Find where the given text appears and provide that cell's center as (x, y) coordinate. 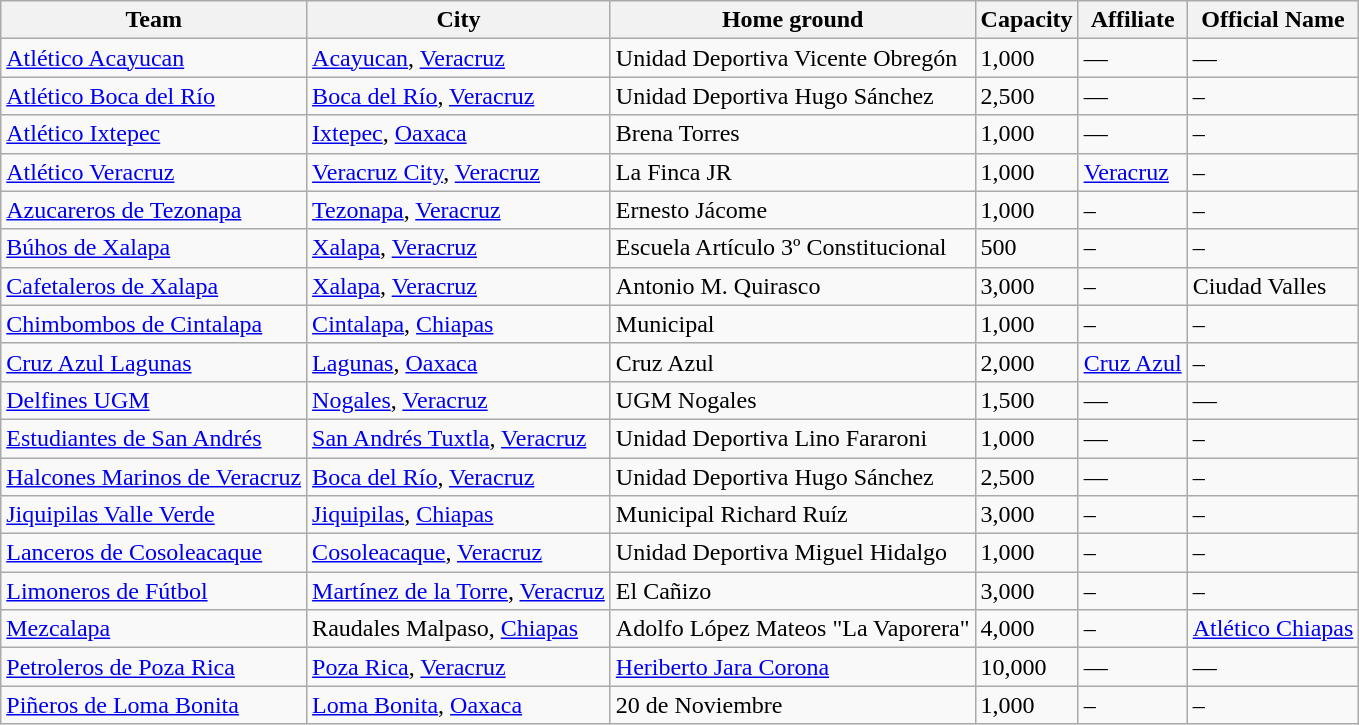
Chimbombos de Cintalapa (154, 324)
Capacity (1026, 20)
Home ground (792, 20)
Acayucan, Veracruz (459, 58)
San Andrés Tuxtla, Veracruz (459, 438)
Team (154, 20)
La Finca JR (792, 172)
Raudales Malpaso, Chiapas (459, 629)
Official Name (1273, 20)
Cosoleacaque, Veracruz (459, 553)
Atlético Veracruz (154, 172)
1,500 (1026, 400)
Unidad Deportiva Miguel Hidalgo (792, 553)
Atlético Ixtepec (154, 134)
10,000 (1026, 667)
El Cañizo (792, 591)
2,000 (1026, 362)
Tezonapa, Veracruz (459, 210)
Jiquipilas Valle Verde (154, 515)
Unidad Deportiva Vicente Obregón (792, 58)
Veracruz (1132, 172)
Azucareros de Tezonapa (154, 210)
Limoneros de Fútbol (154, 591)
Cruz Azul Lagunas (154, 362)
Estudiantes de San Andrés (154, 438)
Nogales, Veracruz (459, 400)
Municipal Richard Ruíz (792, 515)
Antonio M. Quirasco (792, 286)
Petroleros de Poza Rica (154, 667)
Unidad Deportiva Lino Fararoni (792, 438)
Heriberto Jara Corona (792, 667)
Cintalapa, Chiapas (459, 324)
UGM Nogales (792, 400)
Loma Bonita, Oaxaca (459, 705)
Ciudad Valles (1273, 286)
Municipal (792, 324)
Búhos de Xalapa (154, 248)
City (459, 20)
Mezcalapa (154, 629)
Lanceros de Cosoleacaque (154, 553)
4,000 (1026, 629)
Martínez de la Torre, Veracruz (459, 591)
Brena Torres (792, 134)
Halcones Marinos de Veracruz (154, 477)
Atlético Acayucan (154, 58)
Ernesto Jácome (792, 210)
Adolfo López Mateos "La Vaporera" (792, 629)
Veracruz City, Veracruz (459, 172)
Piñeros de Loma Bonita (154, 705)
20 de Noviembre (792, 705)
Jiquipilas, Chiapas (459, 515)
Ixtepec, Oaxaca (459, 134)
Escuela Artículo 3º Constitucional (792, 248)
500 (1026, 248)
Poza Rica, Veracruz (459, 667)
Affiliate (1132, 20)
Atlético Chiapas (1273, 629)
Delfines UGM (154, 400)
Cafetaleros de Xalapa (154, 286)
Lagunas, Oaxaca (459, 362)
Atlético Boca del Río (154, 96)
